Locate the cell with the specified text and output its (x, y) center coordinate. 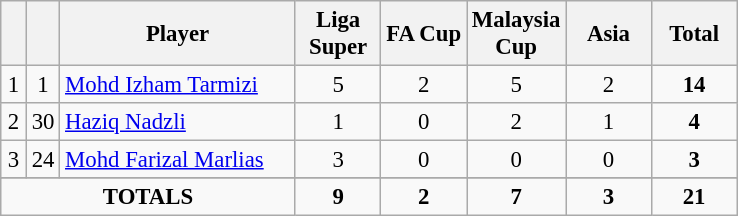
Mohd Izham Tarmizi (178, 85)
7 (516, 197)
30 (42, 122)
21 (694, 197)
14 (694, 85)
Player (178, 34)
24 (42, 160)
Haziq Nadzli (178, 122)
Asia (609, 34)
Mohd Farizal Marlias (178, 160)
Liga Super (338, 34)
9 (338, 197)
4 (694, 122)
Total (694, 34)
Malaysia Cup (516, 34)
FA Cup (424, 34)
TOTALS (148, 197)
